Capture the cell that displays the provided text and extract its [X, Y] central coordinate. 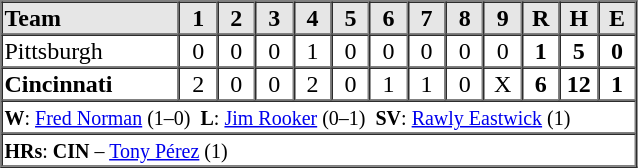
H [579, 18]
R [541, 18]
Team [91, 18]
3 [274, 18]
HRs: CIN – Tony Pérez (1) [319, 150]
9 [503, 18]
4 [312, 18]
8 [465, 18]
W: Fred Norman (1–0) L: Jim Rooker (0–1) SV: Rawly Eastwick (1) [319, 116]
Pittsburgh [91, 50]
12 [579, 84]
E [617, 18]
Cincinnati [91, 84]
7 [427, 18]
X [503, 84]
